For the text-containing cell, return its midpoint in (X, Y) coordinate format. 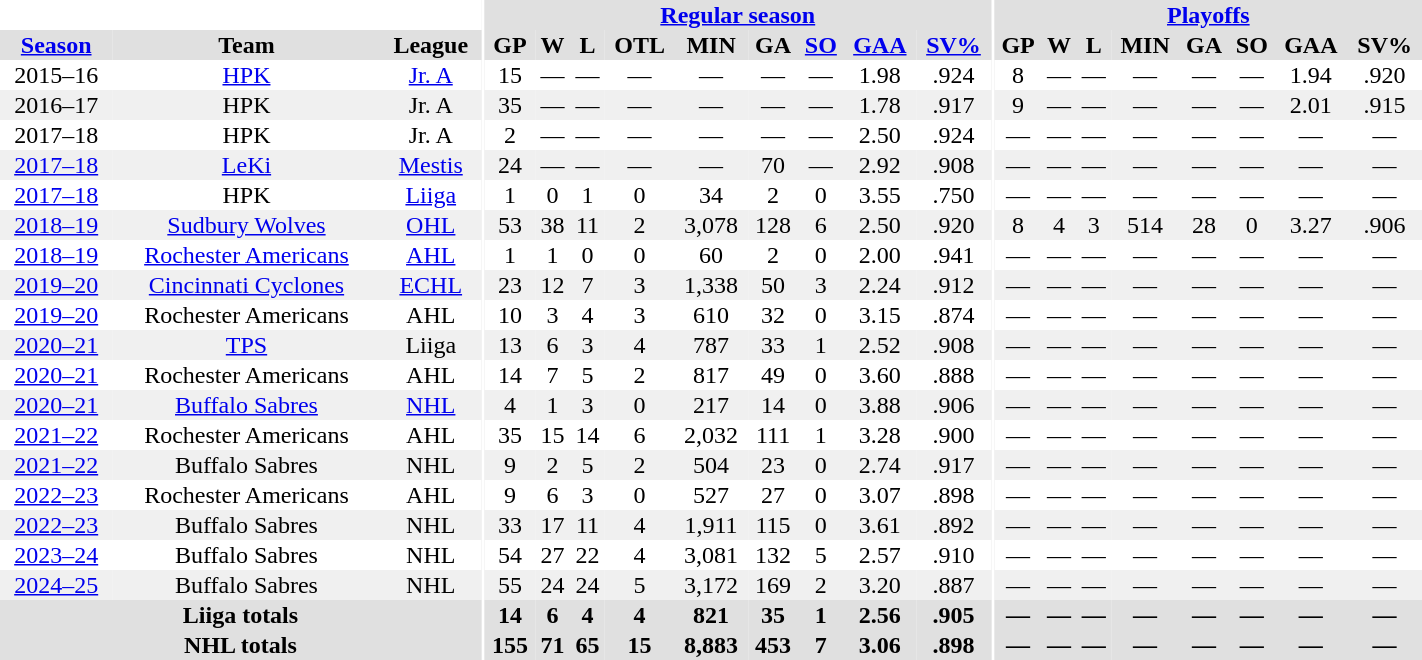
217 (711, 405)
3,078 (711, 225)
3.61 (880, 525)
13 (510, 345)
60 (711, 255)
610 (711, 315)
3.28 (880, 435)
169 (773, 585)
3,081 (711, 555)
3.88 (880, 405)
22 (588, 555)
17 (552, 525)
3.55 (880, 195)
ECHL (431, 285)
.892 (954, 525)
132 (773, 555)
2.52 (880, 345)
2.24 (880, 285)
.888 (954, 375)
1.78 (880, 105)
10 (510, 315)
Mestis (431, 165)
2023–24 (56, 555)
3.07 (880, 495)
2,032 (711, 435)
34 (711, 195)
3.15 (880, 315)
2.01 (1310, 105)
821 (711, 615)
53 (510, 225)
TPS (246, 345)
.910 (954, 555)
OTL (640, 45)
155 (510, 645)
Cincinnati Cyclones (246, 285)
817 (711, 375)
.915 (1384, 105)
49 (773, 375)
LeKi (246, 165)
.912 (954, 285)
504 (711, 465)
NHL totals (240, 645)
League (431, 45)
54 (510, 555)
71 (552, 645)
514 (1145, 225)
65 (588, 645)
Sudbury Wolves (246, 225)
2.74 (880, 465)
3.60 (880, 375)
.874 (954, 315)
Regular season (738, 15)
Season (56, 45)
3.20 (880, 585)
OHL (431, 225)
2024–25 (56, 585)
.887 (954, 585)
128 (773, 225)
787 (711, 345)
38 (552, 225)
50 (773, 285)
.905 (954, 615)
115 (773, 525)
70 (773, 165)
3.06 (880, 645)
32 (773, 315)
1.94 (1310, 75)
2.57 (880, 555)
Playoffs (1208, 15)
1,338 (711, 285)
2.56 (880, 615)
.750 (954, 195)
2015–16 (56, 75)
8,883 (711, 645)
1.98 (880, 75)
12 (552, 285)
Liiga totals (240, 615)
453 (773, 645)
1,911 (711, 525)
28 (1204, 225)
55 (510, 585)
111 (773, 435)
.941 (954, 255)
.900 (954, 435)
527 (711, 495)
3,172 (711, 585)
2.00 (880, 255)
2.92 (880, 165)
Team (246, 45)
2016–17 (56, 105)
3.27 (1310, 225)
